Identify which cell holds the provided text, then report its (X, Y) central coordinate. 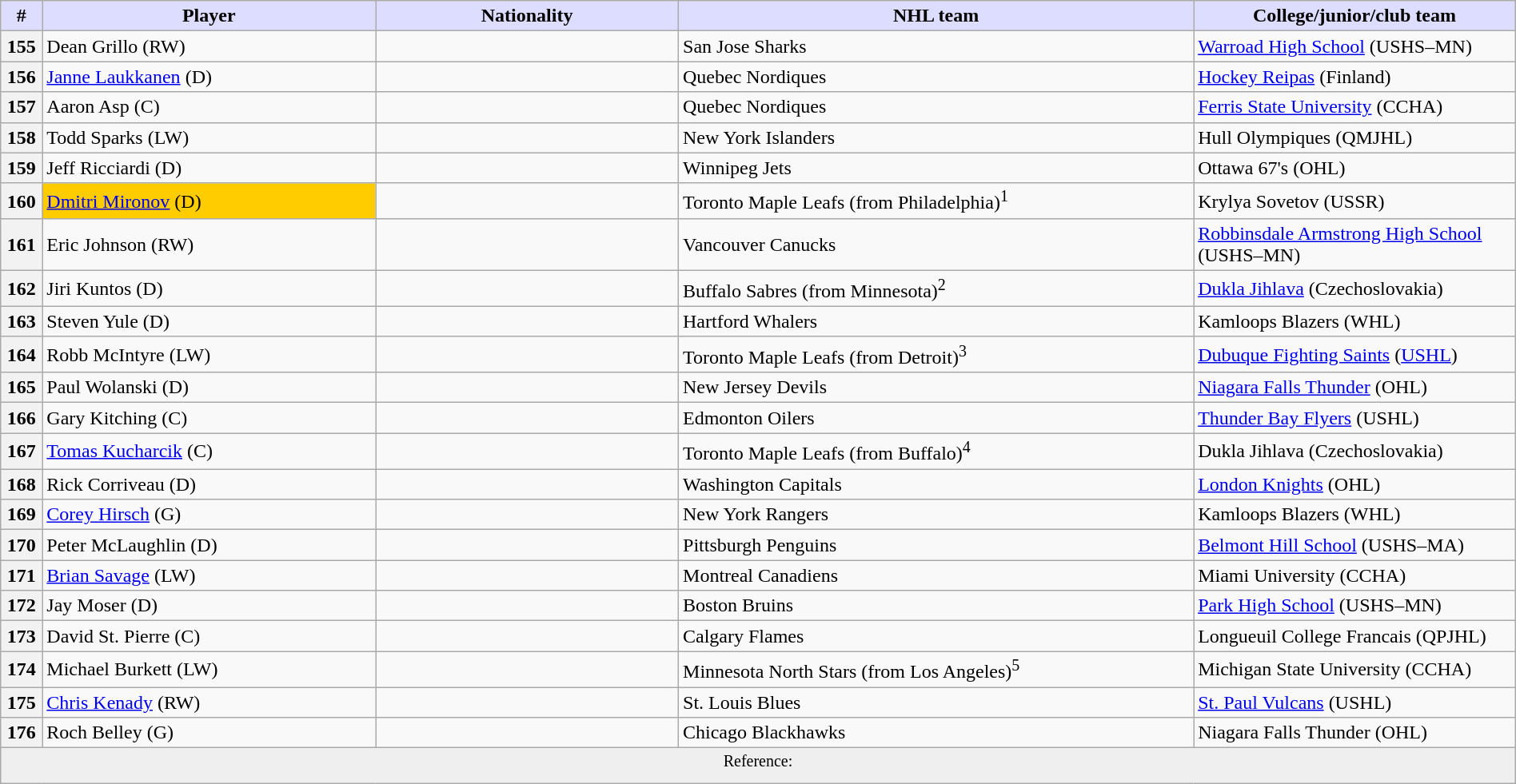
168 (22, 484)
Dubuque Fighting Saints (USHL) (1354, 355)
162 (22, 289)
Edmonton Oilers (936, 418)
Jay Moser (D) (209, 606)
158 (22, 137)
Winnipeg Jets (936, 168)
New Jersey Devils (936, 388)
St. Paul Vulcans (USHL) (1354, 702)
170 (22, 545)
Tomas Kucharcik (C) (209, 451)
Chicago Blackhawks (936, 733)
171 (22, 575)
St. Louis Blues (936, 702)
Gary Kitching (C) (209, 418)
Hartford Whalers (936, 321)
Dean Grillo (RW) (209, 46)
Todd Sparks (LW) (209, 137)
Eric Johnson (RW) (209, 245)
Jiri Kuntos (D) (209, 289)
Jeff Ricciardi (D) (209, 168)
Pittsburgh Penguins (936, 545)
Toronto Maple Leafs (from Detroit)3 (936, 355)
Boston Bruins (936, 606)
165 (22, 388)
167 (22, 451)
Toronto Maple Leafs (from Buffalo)4 (936, 451)
College/junior/club team (1354, 16)
Michigan State University (CCHA) (1354, 670)
Montreal Canadiens (936, 575)
Paul Wolanski (D) (209, 388)
176 (22, 733)
Player (209, 16)
Belmont Hill School (USHS–MA) (1354, 545)
Hull Olympiques (QMJHL) (1354, 137)
163 (22, 321)
Buffalo Sabres (from Minnesota)2 (936, 289)
173 (22, 636)
Peter McLaughlin (D) (209, 545)
# (22, 16)
Corey Hirsch (G) (209, 515)
Miami University (CCHA) (1354, 575)
169 (22, 515)
Steven Yule (D) (209, 321)
Longueuil College Francais (QPJHL) (1354, 636)
Nationality (528, 16)
Dmitri Mironov (D) (209, 201)
San Jose Sharks (936, 46)
Ottawa 67's (OHL) (1354, 168)
166 (22, 418)
Thunder Bay Flyers (USHL) (1354, 418)
175 (22, 702)
Park High School (USHS–MN) (1354, 606)
Chris Kenady (RW) (209, 702)
Ferris State University (CCHA) (1354, 107)
David St. Pierre (C) (209, 636)
Janne Laukkanen (D) (209, 77)
New York Islanders (936, 137)
172 (22, 606)
161 (22, 245)
Rick Corriveau (D) (209, 484)
Roch Belley (G) (209, 733)
NHL team (936, 16)
Toronto Maple Leafs (from Philadelphia)1 (936, 201)
160 (22, 201)
Aaron Asp (C) (209, 107)
156 (22, 77)
Robbinsdale Armstrong High School (USHS–MN) (1354, 245)
159 (22, 168)
Washington Capitals (936, 484)
Minnesota North Stars (from Los Angeles)5 (936, 670)
Krylya Sovetov (USSR) (1354, 201)
155 (22, 46)
174 (22, 670)
London Knights (OHL) (1354, 484)
Robb McIntyre (LW) (209, 355)
Vancouver Canucks (936, 245)
New York Rangers (936, 515)
Brian Savage (LW) (209, 575)
Hockey Reipas (Finland) (1354, 77)
164 (22, 355)
157 (22, 107)
Reference: (758, 766)
Calgary Flames (936, 636)
Warroad High School (USHS–MN) (1354, 46)
Michael Burkett (LW) (209, 670)
